Output the [x, y] coordinate of the center of the cell containing the given text.  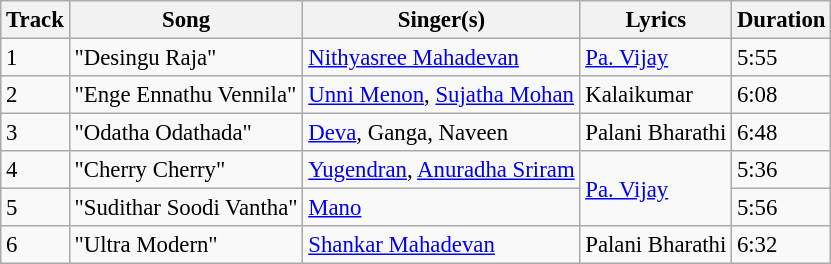
Kalaikumar [656, 95]
5:36 [782, 170]
Singer(s) [442, 20]
Track [35, 20]
Unni Menon, Sujatha Mohan [442, 95]
"Odatha Odathada" [186, 133]
4 [35, 170]
6:08 [782, 95]
"Ultra Modern" [186, 245]
Mano [442, 208]
6:48 [782, 133]
"Sudithar Soodi Vantha" [186, 208]
"Enge Ennathu Vennila" [186, 95]
6 [35, 245]
"Desingu Raja" [186, 58]
Deva, Ganga, Naveen [442, 133]
Duration [782, 20]
3 [35, 133]
Lyrics [656, 20]
5:56 [782, 208]
Yugendran, Anuradha Sriram [442, 170]
5:55 [782, 58]
6:32 [782, 245]
2 [35, 95]
1 [35, 58]
Shankar Mahadevan [442, 245]
Song [186, 20]
"Cherry Cherry" [186, 170]
Nithyasree Mahadevan [442, 58]
5 [35, 208]
